Capture the cell that displays the provided text and extract its (X, Y) central coordinate. 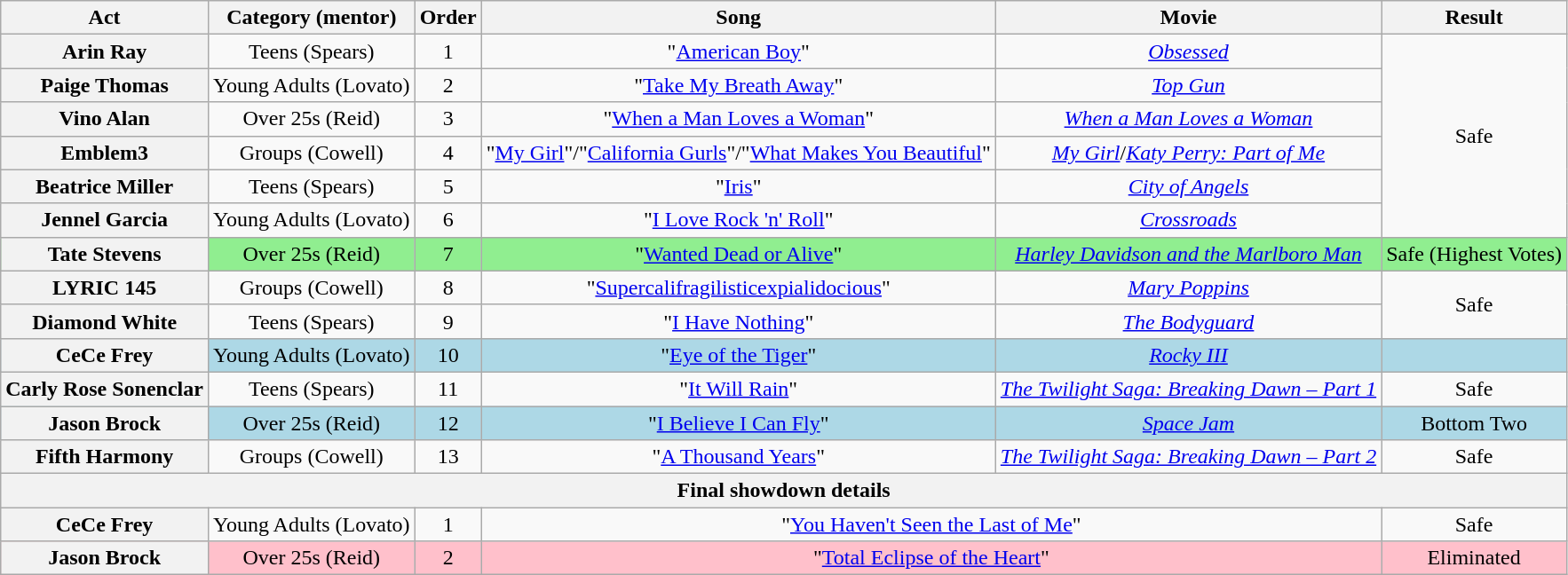
10 (447, 355)
"My Girl"/"California Gurls"/"What Makes You Beautiful" (739, 153)
Bottom Two (1474, 423)
Obsessed (1188, 51)
Carly Rose Sonenclar (105, 389)
LYRIC 145 (105, 287)
Safe (Highest Votes) (1474, 254)
Fifth Harmony (105, 457)
Jennel Garcia (105, 220)
7 (447, 254)
Movie (1188, 18)
Order (447, 18)
The Twilight Saga: Breaking Dawn – Part 1 (1188, 389)
Act (105, 18)
Result (1474, 18)
Space Jam (1188, 423)
Arin Ray (105, 51)
Emblem3 (105, 153)
Crossroads (1188, 220)
"I Love Rock 'n' Roll" (739, 220)
12 (447, 423)
The Twilight Saga: Breaking Dawn – Part 2 (1188, 457)
Mary Poppins (1188, 287)
6 (447, 220)
Rocky III (1188, 355)
4 (447, 153)
"A Thousand Years" (739, 457)
"Iris" (739, 186)
When a Man Loves a Woman (1188, 119)
My Girl/Katy Perry: Part of Me (1188, 153)
11 (447, 389)
"I Have Nothing" (739, 321)
"When a Man Loves a Woman" (739, 119)
Song (739, 18)
Paige Thomas (105, 85)
"Eye of the Tiger" (739, 355)
Harley Davidson and the Marlboro Man (1188, 254)
Beatrice Miller (105, 186)
3 (447, 119)
Top Gun (1188, 85)
"You Haven't Seen the Last of Me" (931, 524)
"Take My Breath Away" (739, 85)
The Bodyguard (1188, 321)
"American Boy" (739, 51)
Final showdown details (784, 491)
City of Angels (1188, 186)
"Wanted Dead or Alive" (739, 254)
Category (mentor) (311, 18)
"I Believe I Can Fly" (739, 423)
8 (447, 287)
"Supercalifragilisticexpialidocious" (739, 287)
"Total Eclipse of the Heart" (931, 558)
Eliminated (1474, 558)
5 (447, 186)
Vino Alan (105, 119)
Diamond White (105, 321)
13 (447, 457)
"It Will Rain" (739, 389)
Tate Stevens (105, 254)
9 (447, 321)
